Identify which cell holds the provided text, then report its [X, Y] central coordinate. 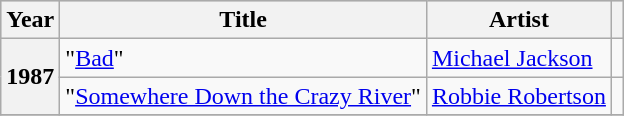
Year [30, 20]
Title [244, 20]
Michael Jackson [518, 58]
"Somewhere Down the Crazy River" [244, 96]
Robbie Robertson [518, 96]
1987 [30, 77]
Artist [518, 20]
"Bad" [244, 58]
